Provide the [X, Y] coordinate of the cell's center where the given text is located.  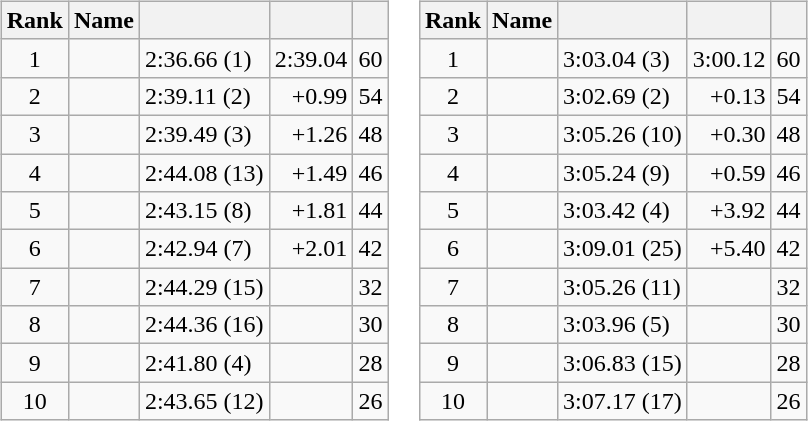
+2.01 [311, 249]
3:03.96 (5) [623, 325]
3:05.24 (9) [623, 173]
3:05.26 (11) [623, 287]
3:06.83 (15) [623, 363]
2:43.15 (8) [204, 211]
+0.99 [311, 96]
2:44.29 (15) [204, 287]
3:03.42 (4) [623, 211]
3:07.17 (17) [623, 401]
3:00.12 [729, 58]
2:44.08 (13) [204, 173]
+0.13 [729, 96]
2:43.65 (12) [204, 401]
+1.81 [311, 211]
3:05.26 (10) [623, 134]
+1.26 [311, 134]
2:42.94 (7) [204, 249]
2:44.36 (16) [204, 325]
3:09.01 (25) [623, 249]
3:02.69 (2) [623, 96]
3:03.04 (3) [623, 58]
+5.40 [729, 249]
2:39.49 (3) [204, 134]
2:41.80 (4) [204, 363]
+1.49 [311, 173]
+0.59 [729, 173]
2:39.04 [311, 58]
2:39.11 (2) [204, 96]
+0.30 [729, 134]
2:36.66 (1) [204, 58]
+3.92 [729, 211]
